Pinpoint the cell where the given text exists, returning its (X, Y) midpoint coordinate. 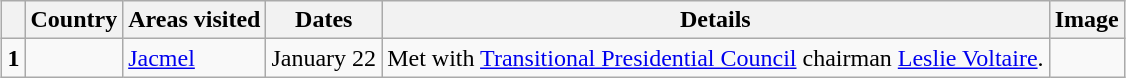
Image (1086, 20)
1 (14, 58)
Met with Transitional Presidential Council chairman Leslie Voltaire. (716, 58)
Areas visited (194, 20)
Dates (324, 20)
Jacmel (194, 58)
Country (74, 20)
January 22 (324, 58)
Details (716, 20)
